From the cell containing the given text, extract its center point as [X, Y] coordinate. 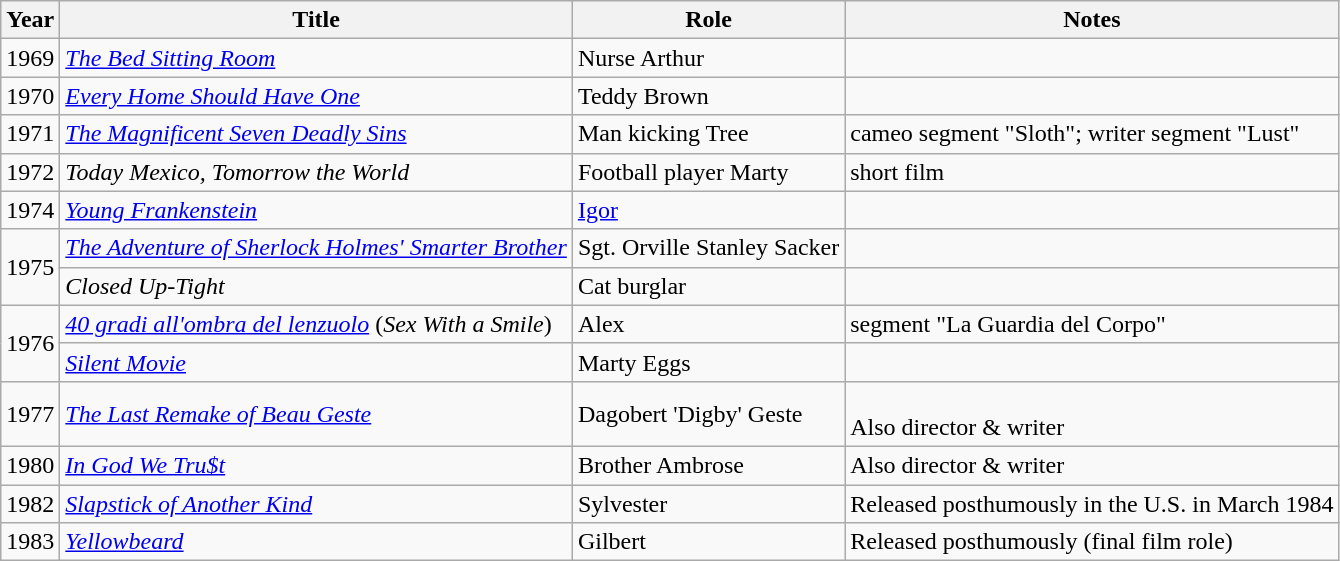
The Bed Sitting Room [316, 58]
1971 [30, 134]
The Last Remake of Beau Geste [316, 414]
1977 [30, 414]
Yellowbeard [316, 542]
Released posthumously (final film role) [1092, 542]
Marty Eggs [708, 362]
Dagobert 'Digby' Geste [708, 414]
1972 [30, 172]
Sylvester [708, 503]
Football player Marty [708, 172]
Teddy Brown [708, 96]
Today Mexico, Tomorrow the World [316, 172]
1976 [30, 343]
1983 [30, 542]
Young Frankenstein [316, 210]
Title [316, 20]
The Adventure of Sherlock Holmes' Smarter Brother [316, 248]
Role [708, 20]
Man kicking Tree [708, 134]
Released posthumously in the U.S. in March 1984 [1092, 503]
Slapstick of Another Kind [316, 503]
1980 [30, 465]
Notes [1092, 20]
Nurse Arthur [708, 58]
1969 [30, 58]
1975 [30, 267]
Every Home Should Have One [316, 96]
Closed Up-Tight [316, 286]
1970 [30, 96]
1974 [30, 210]
short film [1092, 172]
1982 [30, 503]
Sgt. Orville Stanley Sacker [708, 248]
Cat burglar [708, 286]
Brother Ambrose [708, 465]
The Magnificent Seven Deadly Sins [316, 134]
Igor [708, 210]
segment "La Guardia del Corpo" [1092, 324]
cameo segment "Sloth"; writer segment "Lust" [1092, 134]
Alex [708, 324]
Silent Movie [316, 362]
Year [30, 20]
40 gradi all'ombra del lenzuolo (Sex With a Smile) [316, 324]
In God We Tru$t [316, 465]
Gilbert [708, 542]
